Scan for the cell matching the given text and deliver its [x, y] coordinate at center. 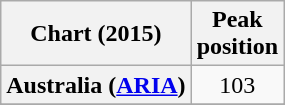
Peakposition [237, 34]
Chart (2015) [96, 34]
Australia (ARIA) [96, 85]
103 [237, 85]
